Capture the cell that displays the provided text and extract its (x, y) central coordinate. 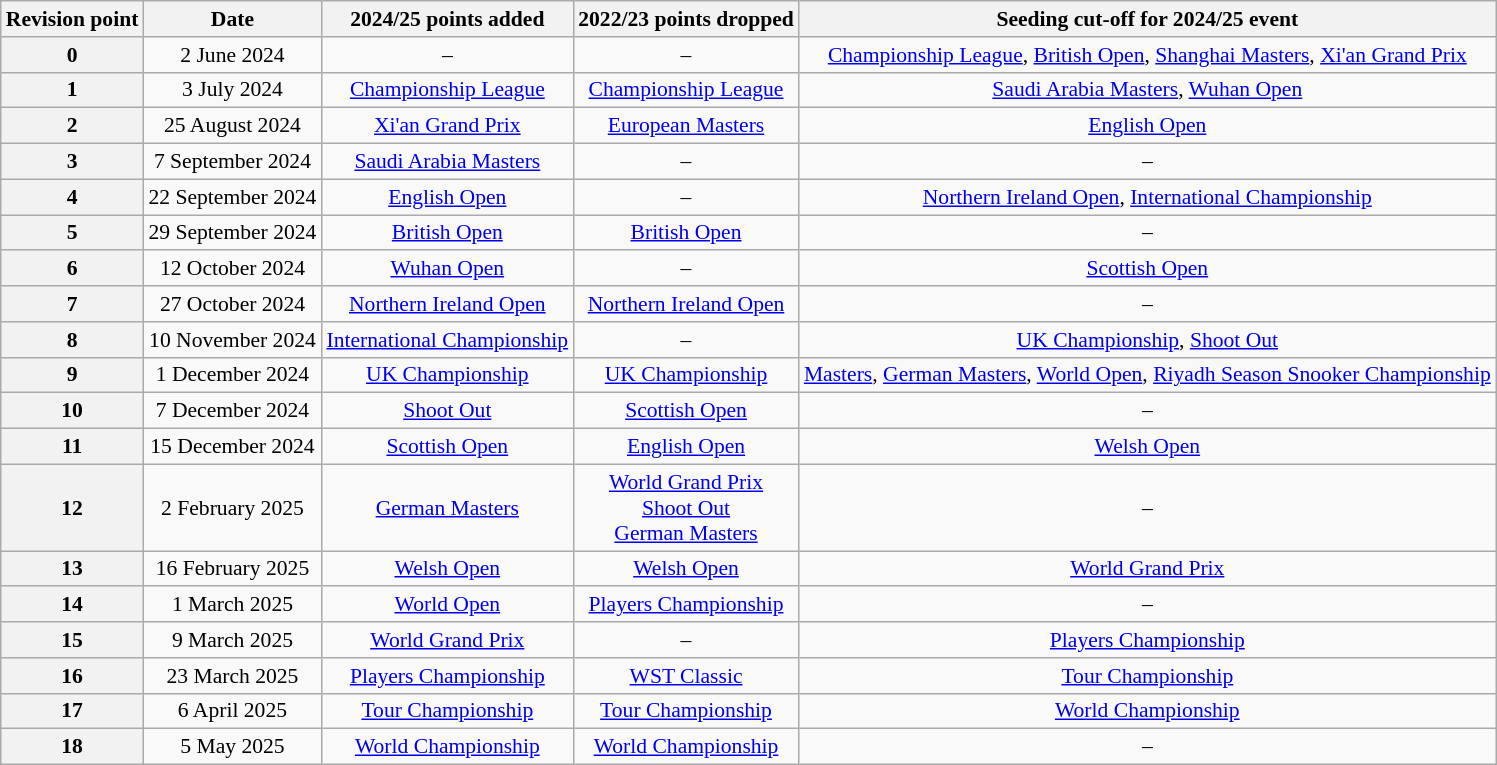
Seeding cut-off for 2024/25 event (1148, 19)
Shoot Out (447, 411)
22 September 2024 (232, 197)
14 (72, 605)
1 December 2024 (232, 375)
12 October 2024 (232, 269)
3 July 2024 (232, 90)
6 April 2025 (232, 711)
Saudi Arabia Masters (447, 162)
10 (72, 411)
Date (232, 19)
4 (72, 197)
World Grand PrixShoot OutGerman Masters (686, 508)
16 (72, 676)
5 (72, 233)
9 March 2025 (232, 640)
Revision point (72, 19)
25 August 2024 (232, 126)
Xi'an Grand Prix (447, 126)
3 (72, 162)
16 February 2025 (232, 569)
German Masters (447, 508)
Masters, German Masters, World Open, Riyadh Season Snooker Championship (1148, 375)
9 (72, 375)
European Masters (686, 126)
7 December 2024 (232, 411)
2024/25 points added (447, 19)
12 (72, 508)
UK Championship, Shoot Out (1148, 340)
15 December 2024 (232, 447)
5 May 2025 (232, 747)
0 (72, 55)
2 June 2024 (232, 55)
17 (72, 711)
15 (72, 640)
6 (72, 269)
WST Classic (686, 676)
World Open (447, 605)
Wuhan Open (447, 269)
7 September 2024 (232, 162)
Championship League, British Open, Shanghai Masters, Xi'an Grand Prix (1148, 55)
Northern Ireland Open, International Championship (1148, 197)
8 (72, 340)
Saudi Arabia Masters, Wuhan Open (1148, 90)
11 (72, 447)
1 (72, 90)
International Championship (447, 340)
18 (72, 747)
2 (72, 126)
23 March 2025 (232, 676)
2022/23 points dropped (686, 19)
29 September 2024 (232, 233)
2 February 2025 (232, 508)
27 October 2024 (232, 304)
10 November 2024 (232, 340)
7 (72, 304)
13 (72, 569)
1 March 2025 (232, 605)
